Detect which cell encompasses the target text, then output its [X, Y] center coordinate. 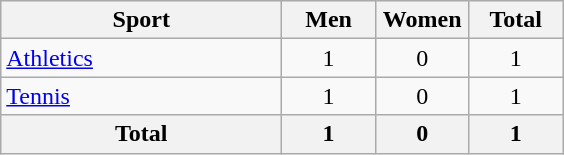
Women [422, 20]
Tennis [142, 96]
Men [329, 20]
Sport [142, 20]
Athletics [142, 58]
